Pinpoint the cell where the given text exists, returning its [X, Y] midpoint coordinate. 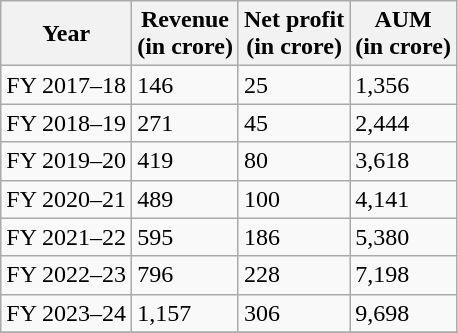
45 [294, 123]
FY 2022–23 [66, 275]
FY 2021–22 [66, 237]
306 [294, 313]
5,380 [404, 237]
Net profit(in crore) [294, 34]
7,198 [404, 275]
80 [294, 161]
146 [186, 85]
595 [186, 237]
228 [294, 275]
419 [186, 161]
1,157 [186, 313]
9,698 [404, 313]
2,444 [404, 123]
Year [66, 34]
FY 2023–24 [66, 313]
FY 2017–18 [66, 85]
FY 2019–20 [66, 161]
25 [294, 85]
796 [186, 275]
4,141 [404, 199]
Revenue(in crore) [186, 34]
489 [186, 199]
186 [294, 237]
271 [186, 123]
AUM(in crore) [404, 34]
FY 2018–19 [66, 123]
3,618 [404, 161]
1,356 [404, 85]
100 [294, 199]
FY 2020–21 [66, 199]
